Detect which cell encompasses the target text, then output its (x, y) center coordinate. 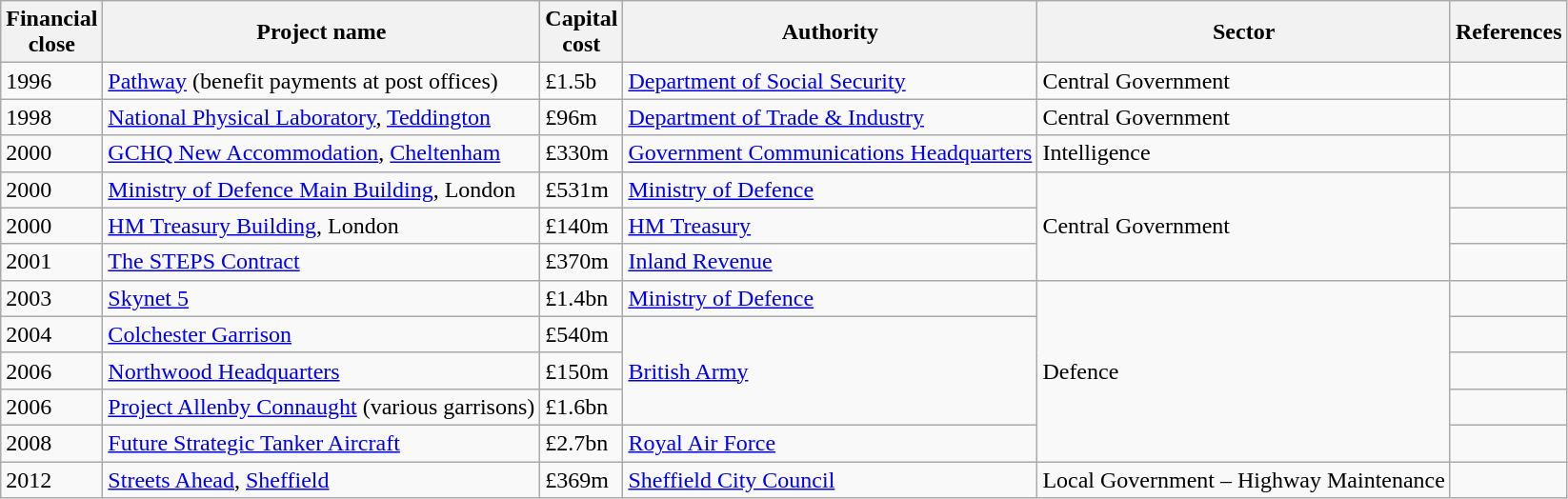
Royal Air Force (831, 443)
Authority (831, 32)
1998 (51, 117)
References (1509, 32)
HM Treasury Building, London (322, 226)
Financialclose (51, 32)
Sector (1244, 32)
Future Strategic Tanker Aircraft (322, 443)
£150m (581, 370)
Project Allenby Connaught (various garrisons) (322, 407)
Local Government – Highway Maintenance (1244, 479)
HM Treasury (831, 226)
Intelligence (1244, 153)
£540m (581, 334)
2003 (51, 298)
£140m (581, 226)
Streets Ahead, Sheffield (322, 479)
2001 (51, 262)
Skynet 5 (322, 298)
£369m (581, 479)
The STEPS Contract (322, 262)
Defence (1244, 370)
Inland Revenue (831, 262)
Department of Social Security (831, 81)
Government Communications Headquarters (831, 153)
National Physical Laboratory, Teddington (322, 117)
Capitalcost (581, 32)
£2.7bn (581, 443)
1996 (51, 81)
Project name (322, 32)
Ministry of Defence Main Building, London (322, 190)
Colchester Garrison (322, 334)
British Army (831, 370)
£1.6bn (581, 407)
2012 (51, 479)
£96m (581, 117)
2008 (51, 443)
GCHQ New Accommodation, Cheltenham (322, 153)
Sheffield City Council (831, 479)
Pathway (benefit payments at post offices) (322, 81)
£330m (581, 153)
Department of Trade & Industry (831, 117)
£370m (581, 262)
£531m (581, 190)
2004 (51, 334)
£1.4bn (581, 298)
£1.5b (581, 81)
Northwood Headquarters (322, 370)
